Search for the cell housing the specified text and yield its [X, Y] center coordinate. 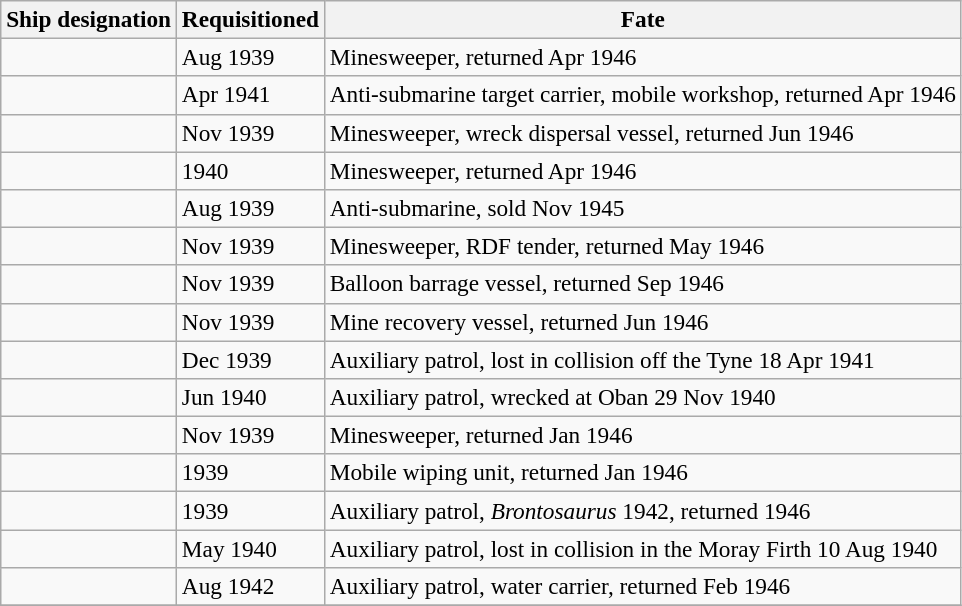
1940 [250, 170]
Auxiliary patrol, water carrier, returned Feb 1946 [642, 586]
Auxiliary patrol, lost in collision in the Moray Firth 10 Aug 1940 [642, 548]
Mine recovery vessel, returned Jun 1946 [642, 322]
Fate [642, 19]
Balloon barrage vessel, returned Sep 1946 [642, 284]
Auxiliary patrol, Brontosaurus 1942, returned 1946 [642, 510]
Dec 1939 [250, 359]
Requisitioned [250, 19]
Anti-submarine target carrier, mobile workshop, returned Apr 1946 [642, 95]
Minesweeper, returned Jan 1946 [642, 435]
Auxiliary patrol, wrecked at Oban 29 Nov 1940 [642, 397]
Auxiliary patrol, lost in collision off the Tyne 18 Apr 1941 [642, 359]
Aug 1942 [250, 586]
Minesweeper, RDF tender, returned May 1946 [642, 246]
Ship designation [89, 19]
Minesweeper, wreck dispersal vessel, returned Jun 1946 [642, 133]
Anti-submarine, sold Nov 1945 [642, 208]
Jun 1940 [250, 397]
Mobile wiping unit, returned Jan 1946 [642, 473]
Apr 1941 [250, 95]
May 1940 [250, 548]
